Scan for the cell matching the given text and deliver its (x, y) coordinate at center. 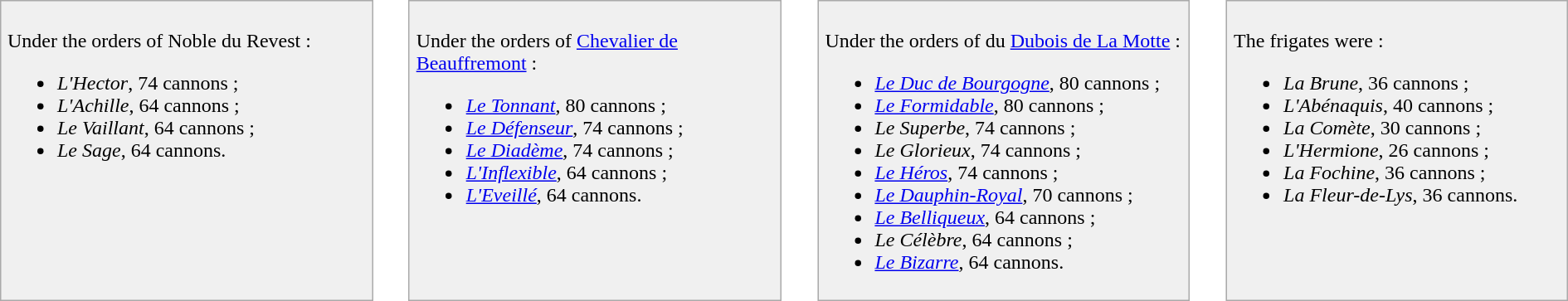
Under the orders of Noble du Revest :L'Hector, 74 cannons ;L'Achille, 64 cannons ;Le Vaillant, 64 cannons ;Le Sage, 64 cannons. (186, 151)
